Detect which cell encompasses the target text, then output its [X, Y] center coordinate. 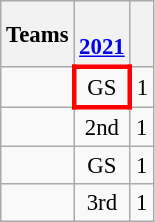
Teams [38, 34]
3rd [102, 203]
2021 [102, 34]
2nd [102, 128]
